Return (x, y) of the center of cell containing provided text 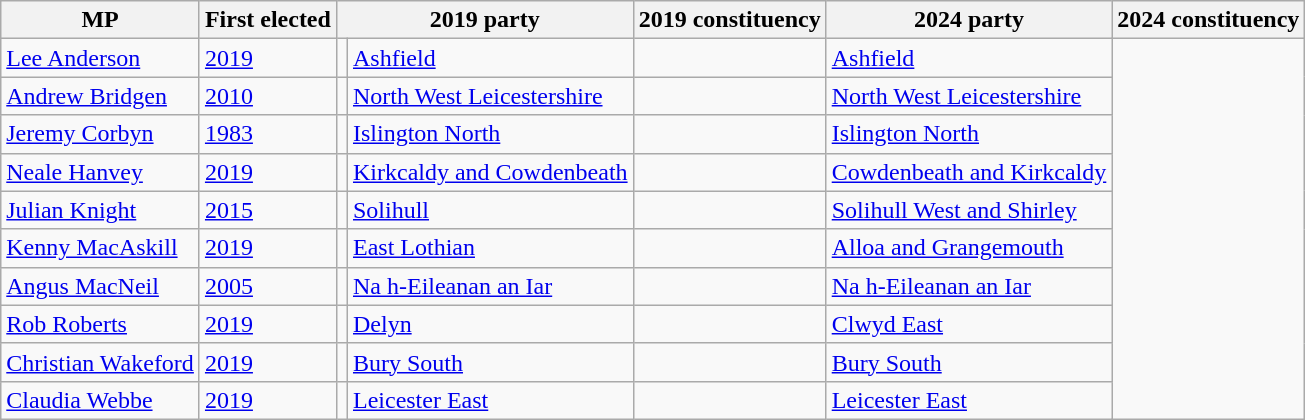
Julian Knight (100, 210)
2019 party (484, 20)
Solihull West and Shirley (969, 210)
First elected (268, 20)
2010 (268, 96)
Solihull (490, 210)
Andrew Bridgen (100, 96)
Jeremy Corbyn (100, 134)
Claudia Webbe (100, 400)
MP (100, 20)
Cowdenbeath and Kirkcaldy (969, 172)
East Lothian (490, 248)
2015 (268, 210)
Lee Anderson (100, 58)
2005 (268, 286)
Alloa and Grangemouth (969, 248)
2019 constituency (730, 20)
Rob Roberts (100, 324)
Neale Hanvey (100, 172)
Clwyd East (969, 324)
Kirkcaldy and Cowdenbeath (490, 172)
Delyn (490, 324)
2024 party (969, 20)
2024 constituency (1208, 20)
Christian Wakeford (100, 362)
Kenny MacAskill (100, 248)
1983 (268, 134)
Angus MacNeil (100, 286)
